Find where the given text appears and provide that cell's center as [x, y] coordinate. 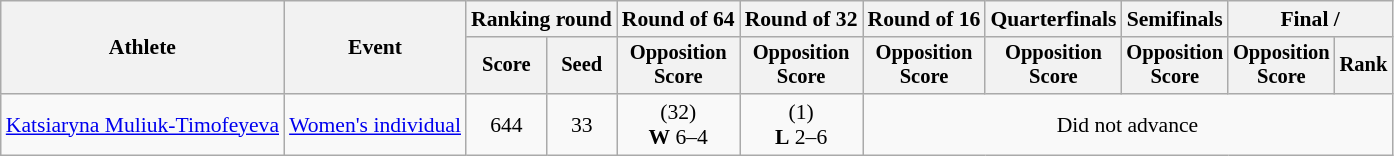
Semifinals [1174, 19]
(32)W 6–4 [678, 124]
33 [582, 124]
644 [506, 124]
Katsiaryna Muliuk-Timofeyeva [142, 124]
(1)L 2–6 [802, 124]
Women's individual [375, 124]
Rank [1364, 66]
Quarterfinals [1053, 19]
Round of 64 [678, 19]
Score [506, 66]
Round of 32 [802, 19]
Ranking round [542, 19]
Did not advance [1128, 124]
Event [375, 48]
Athlete [142, 48]
Round of 16 [924, 19]
Final / [1310, 19]
Seed [582, 66]
